Detect which cell encompasses the target text, then output its (x, y) center coordinate. 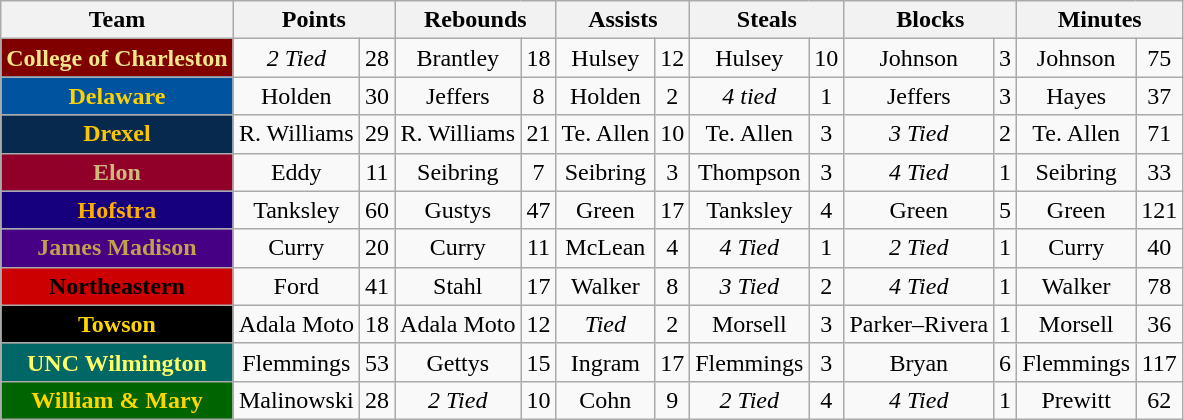
Blocks (930, 20)
121 (1160, 210)
75 (1160, 58)
Assists (623, 20)
James Madison (117, 248)
Eddy (296, 172)
Hofstra (117, 210)
Brantley (458, 58)
Elon (117, 172)
Gustys (458, 210)
36 (1160, 324)
5 (1006, 210)
Northeastern (117, 286)
Stahl (458, 286)
Ingram (606, 362)
Gettys (458, 362)
47 (538, 210)
21 (538, 134)
Towson (117, 324)
Steals (767, 20)
McLean (606, 248)
Drexel (117, 134)
15 (538, 362)
Delaware (117, 96)
41 (376, 286)
29 (376, 134)
9 (672, 400)
Ford (296, 286)
37 (1160, 96)
Rebounds (476, 20)
71 (1160, 134)
Parker–Rivera (919, 324)
UNC Wilmington (117, 362)
78 (1160, 286)
62 (1160, 400)
117 (1160, 362)
Cohn (606, 400)
4 tied (750, 96)
Bryan (919, 362)
40 (1160, 248)
20 (376, 248)
Thompson (750, 172)
College of Charleston (117, 58)
Prewitt (1076, 400)
Tied (606, 324)
Team (117, 20)
53 (376, 362)
30 (376, 96)
William & Mary (117, 400)
Minutes (1100, 20)
Points (314, 20)
6 (1006, 362)
7 (538, 172)
Malinowski (296, 400)
60 (376, 210)
Hayes (1076, 96)
33 (1160, 172)
